Determine the [x, y] coordinate at the center of the cell enclosing the given text.  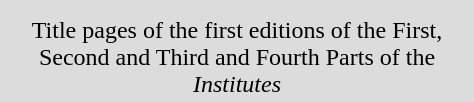
Title pages of the first editions of the First, Second and Third and Fourth Parts of the Institutes [237, 57]
